Capture the cell that displays the provided text and extract its (x, y) central coordinate. 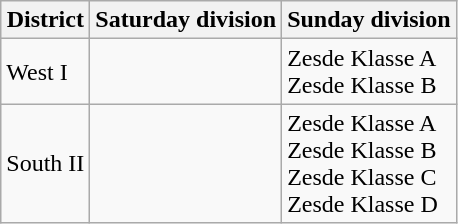
West I (46, 72)
Zesde Klasse AZesde Klasse BZesde Klasse CZesde Klasse D (369, 164)
South II (46, 164)
District (46, 20)
Zesde Klasse AZesde Klasse B (369, 72)
Saturday division (186, 20)
Sunday division (369, 20)
